For the text-containing cell, return its midpoint in (X, Y) coordinate format. 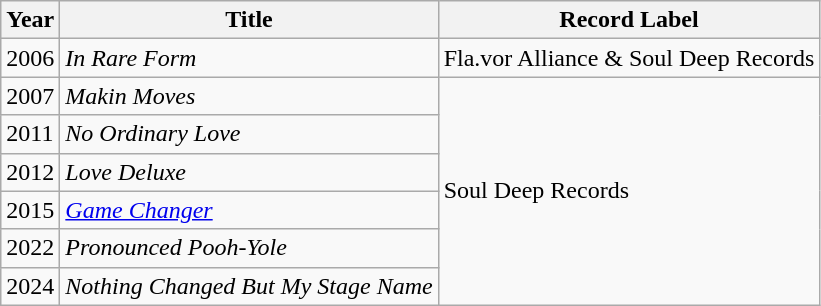
Soul Deep Records (629, 191)
2011 (30, 134)
No Ordinary Love (249, 134)
Nothing Changed But My Stage Name (249, 286)
Pronounced Pooh-Yole (249, 248)
Year (30, 20)
2015 (30, 210)
2006 (30, 58)
Record Label (629, 20)
2007 (30, 96)
Game Changer (249, 210)
2024 (30, 286)
Title (249, 20)
Makin Moves (249, 96)
2022 (30, 248)
Love Deluxe (249, 172)
In Rare Form (249, 58)
2012 (30, 172)
Fla.vor Alliance & Soul Deep Records (629, 58)
